Return (x, y) of the center of cell containing provided text 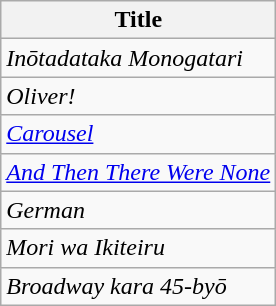
And Then There Were None (138, 172)
Mori wa Ikiteiru (138, 248)
German (138, 210)
Inōtadataka Monogatari (138, 58)
Title (138, 20)
Broadway kara 45-byō (138, 286)
Oliver! (138, 96)
Carousel (138, 134)
